Return [x, y] of the center of cell containing provided text 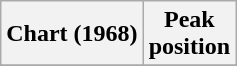
Chart (1968) [72, 34]
Peakposition [189, 34]
